Identify which cell holds the provided text, then report its [x, y] central coordinate. 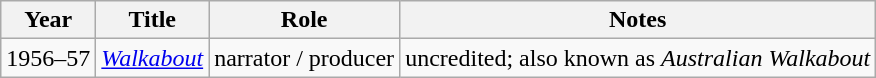
Year [48, 20]
Title [152, 20]
Walkabout [152, 58]
1956–57 [48, 58]
Notes [638, 20]
narrator / producer [304, 58]
uncredited; also known as Australian Walkabout [638, 58]
Role [304, 20]
